From the cell containing the given text, extract its center point as [X, Y] coordinate. 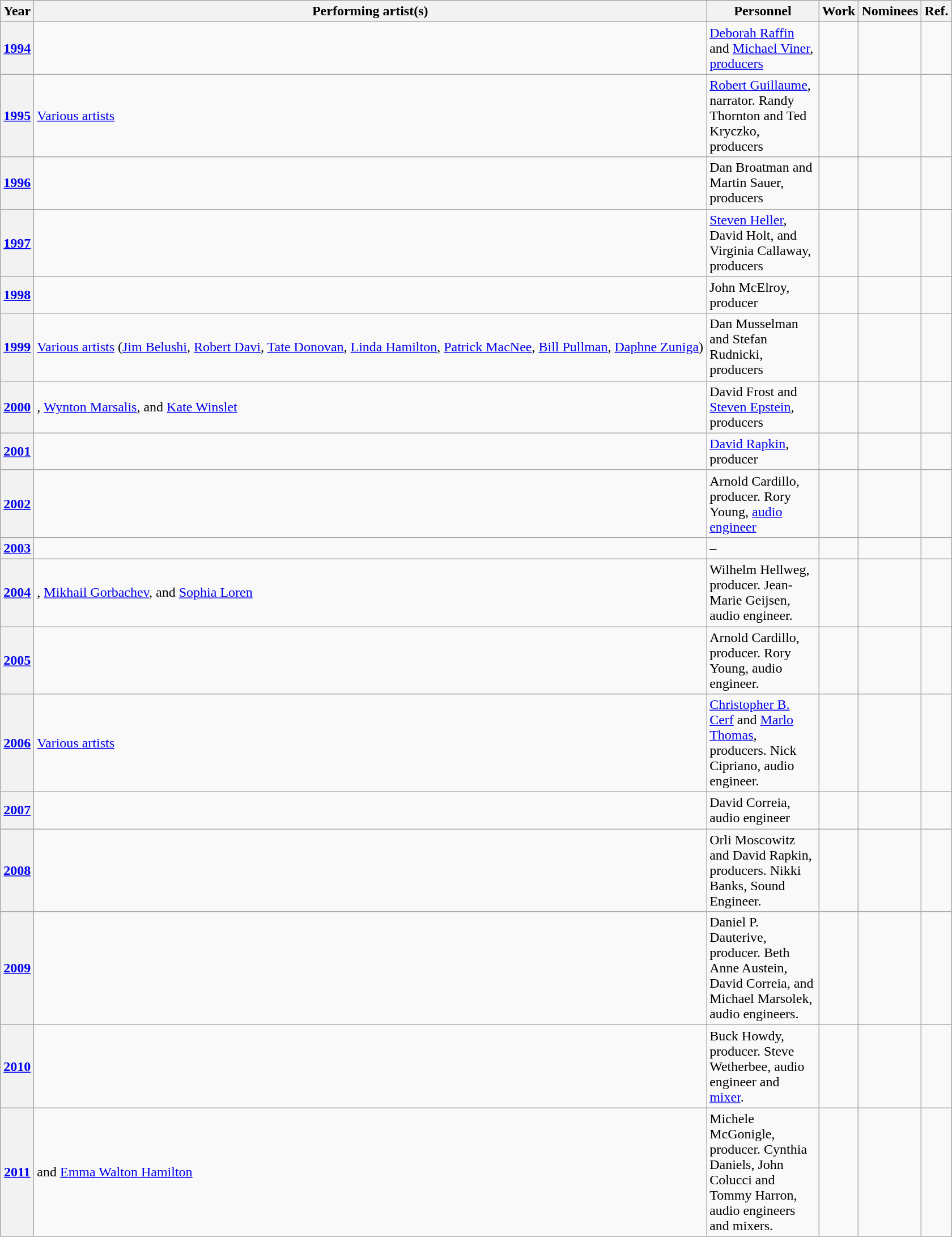
, Wynton Marsalis, and Kate Winslet [371, 407]
Deborah Raffin and Michael Viner, producers [763, 48]
1995 [17, 116]
and Emma Walton Hamilton [371, 1172]
2008 [17, 870]
– [763, 548]
Nominees [890, 11]
, Mikhail Gorbachev, and Sophia Loren [371, 593]
2000 [17, 407]
Christopher B. Cerf and Marlo Thomas, producers. Nick Cipriano, audio engineer. [763, 743]
Orli Moscowitz and David Rapkin, producers. Nikki Banks, Sound Engineer. [763, 870]
David Frost and Steven Epstein, producers [763, 407]
Ref. [936, 11]
1994 [17, 48]
2005 [17, 661]
Dan Musselman and Stefan Rudnicki, producers [763, 347]
Daniel P. Dauterive, producer. Beth Anne Austein, David Correia, and Michael Marsolek, audio engineers. [763, 968]
Robert Guillaume, narrator. Randy Thornton and Ted Kryczko, producers [763, 116]
Performing artist(s) [371, 11]
1998 [17, 295]
David Rapkin, producer [763, 451]
1996 [17, 183]
2003 [17, 548]
Various artists (Jim Belushi, Robert Davi, Tate Donovan, Linda Hamilton, Patrick MacNee, Bill Pullman, Daphne Zuniga) [371, 347]
2006 [17, 743]
David Correia, audio engineer [763, 810]
John McElroy, producer [763, 295]
2009 [17, 968]
2010 [17, 1066]
2007 [17, 810]
2011 [17, 1172]
2001 [17, 451]
Dan Broatman and Martin Sauer, producers [763, 183]
Buck Howdy, producer. Steve Wetherbee, audio engineer and mixer. [763, 1066]
Wilhelm Hellweg, producer. Jean-Marie Geijsen, audio engineer. [763, 593]
Arnold Cardillo, producer. Rory Young, audio engineer [763, 503]
Personnel [763, 11]
Michele McGonigle, producer. Cynthia Daniels, John Colucci and Tommy Harron, audio engineers and mixers. [763, 1172]
2002 [17, 503]
Work [839, 11]
Year [17, 11]
Arnold Cardillo, producer. Rory Young, audio engineer. [763, 661]
1999 [17, 347]
Steven Heller, David Holt, and Virginia Callaway, producers [763, 243]
2004 [17, 593]
1997 [17, 243]
